Extract the (x, y) coordinate from the center of the cell holding the provided text.  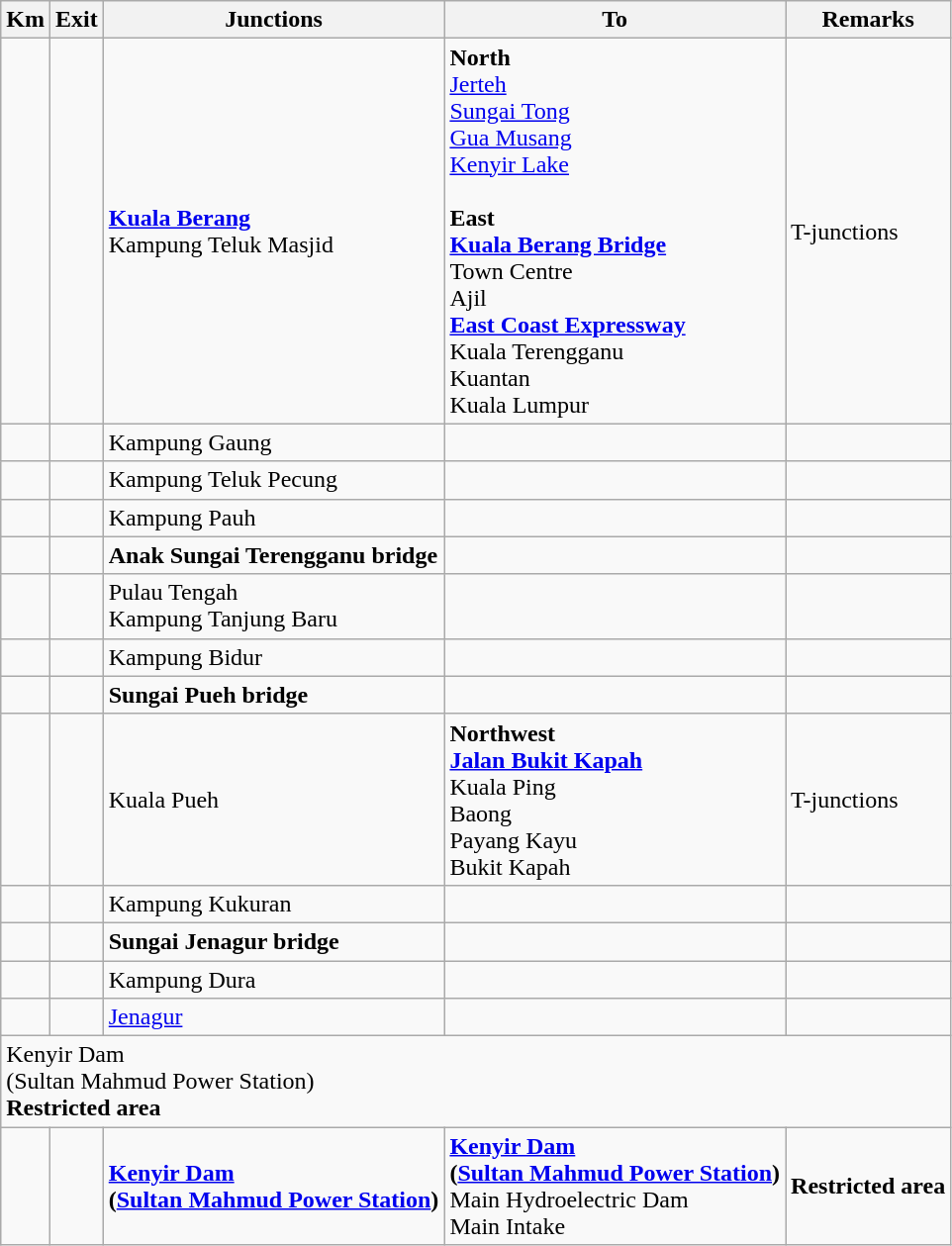
To (616, 20)
Pulau TengahKampung Tanjung Baru (273, 606)
Anak Sungai Terengganu bridge (273, 555)
North Jerteh Sungai Tong Gua Musang Kenyir LakeEast Kuala Berang Bridge Town Centre Ajil East Coast ExpresswayKuala TerengganuKuantanKuala Lumpur (616, 232)
Kampung Pauh (273, 518)
Kuala Pueh (273, 800)
Kampung Bidur (273, 657)
Junctions (273, 20)
Exit (76, 20)
Kampung Kukuran (273, 904)
Kampung Dura (273, 979)
Kenyir Dam(Sultan Mahmud Power Station) (273, 1186)
Northwest Jalan Bukit KapahKuala PingBaongPayang KayuBukit Kapah (616, 800)
Remarks (869, 20)
Sungai Pueh bridge (273, 695)
Kuala BerangKampung Teluk Masjid (273, 232)
Restricted area (869, 1186)
Kenyir Dam(Sultan Mahmud Power Station)Main Hydroelectric DamMain Intake (616, 1186)
Km (26, 20)
Kampung Teluk Pecung (273, 480)
Kenyir Dam(Sultan Mahmud Power Station)Restricted area (476, 1082)
Sungai Jenagur bridge (273, 941)
Kampung Gaung (273, 442)
Jenagur (273, 1017)
